Search for the cell housing the specified text and yield its [X, Y] center coordinate. 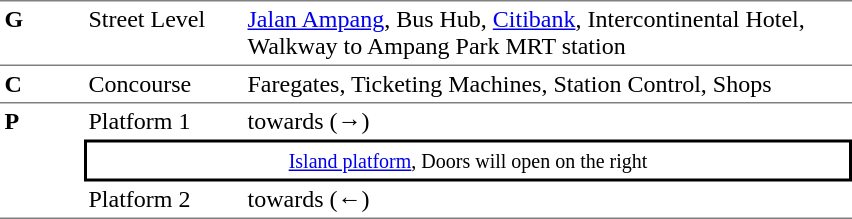
C [42, 85]
Platform 1 [164, 122]
Street Level [164, 33]
G [42, 33]
Concourse [164, 85]
Faregates, Ticketing Machines, Station Control, Shops [548, 85]
Island platform, Doors will open on the right [468, 161]
Jalan Ampang, Bus Hub, Citibank, Intercontinental Hotel, Walkway to Ampang Park MRT station [548, 33]
towards (→) [548, 122]
